Identify which cell holds the provided text, then report its [X, Y] central coordinate. 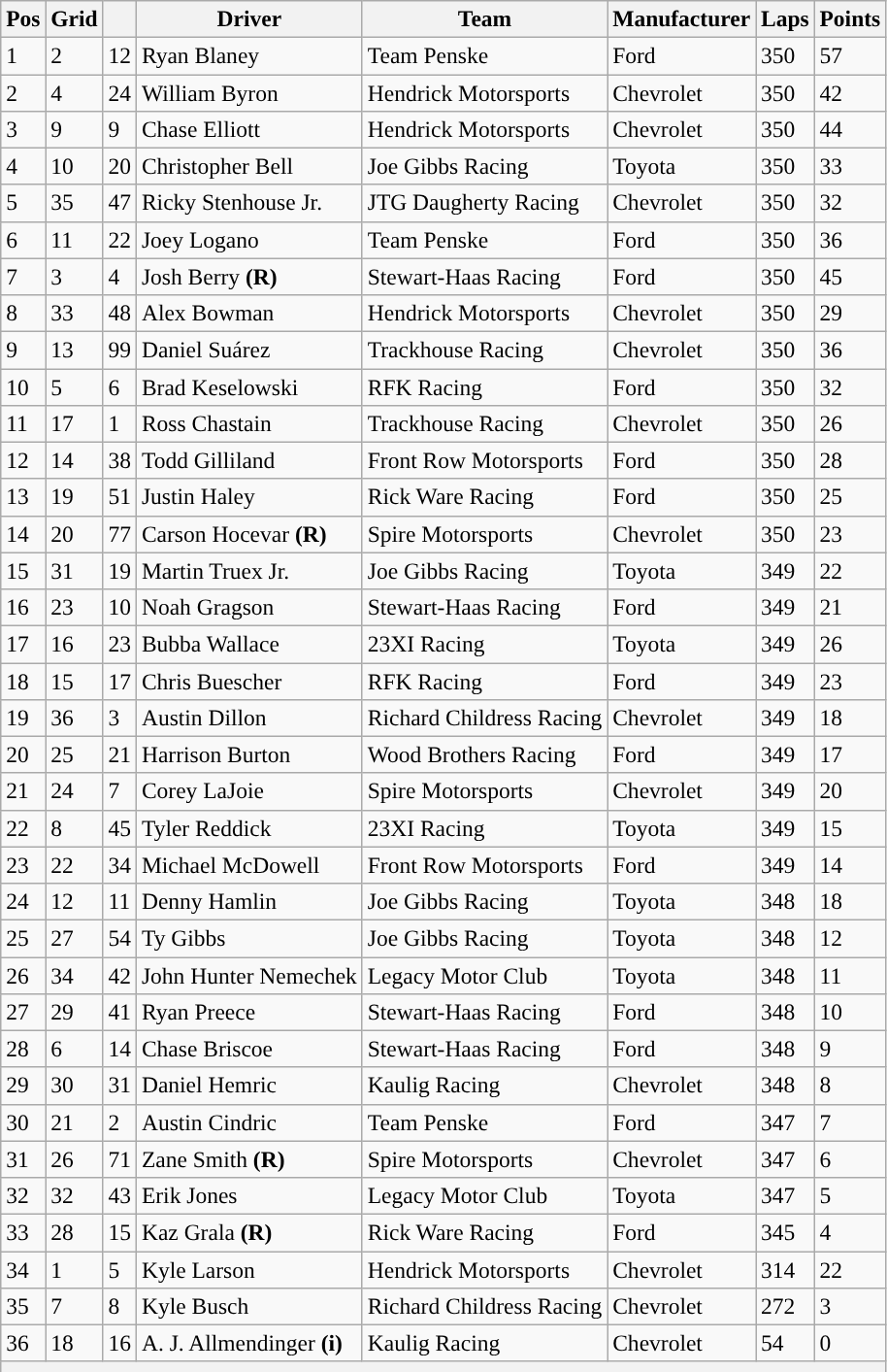
Daniel Hemric [248, 1086]
44 [850, 129]
Ryan Preece [248, 1012]
John Hunter Nemechek [248, 975]
Austin Cindric [248, 1122]
Pos [23, 18]
Josh Berry (R) [248, 277]
Kyle Busch [248, 1306]
Kyle Larson [248, 1269]
Chris Buescher [248, 681]
Carson Hocevar (R) [248, 534]
Erik Jones [248, 1195]
Tyler Reddick [248, 828]
Team [484, 18]
272 [786, 1306]
Todd Gilliland [248, 460]
Ty Gibbs [248, 938]
Bubba Wallace [248, 644]
Kaz Grala (R) [248, 1232]
JTG Daugherty Racing [484, 203]
Martin Truex Jr. [248, 571]
Ryan Blaney [248, 55]
Driver [248, 18]
Ricky Stenhouse Jr. [248, 203]
Daniel Suárez [248, 350]
Michael McDowell [248, 865]
Justin Haley [248, 497]
Laps [786, 18]
41 [119, 1012]
A. J. Allmendinger (i) [248, 1343]
Austin Dillon [248, 718]
71 [119, 1159]
Alex Bowman [248, 313]
77 [119, 534]
Christopher Bell [248, 166]
Ross Chastain [248, 423]
Zane Smith (R) [248, 1159]
51 [119, 497]
47 [119, 203]
Points [850, 18]
Denny Hamlin [248, 901]
314 [786, 1269]
0 [850, 1343]
38 [119, 460]
Grid [74, 18]
Manufacturer [681, 18]
Chase Briscoe [248, 1049]
43 [119, 1195]
57 [850, 55]
Joey Logano [248, 240]
Wood Brothers Racing [484, 754]
Harrison Burton [248, 754]
345 [786, 1232]
Noah Gragson [248, 607]
48 [119, 313]
William Byron [248, 92]
Corey LaJoie [248, 791]
99 [119, 350]
Chase Elliott [248, 129]
Brad Keselowski [248, 386]
